Extract the (x, y) coordinate from the center of the cell holding the provided text.  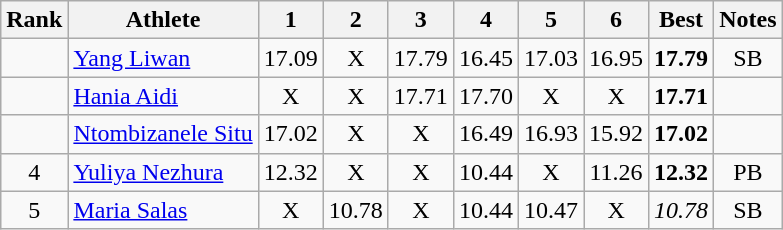
PB (748, 172)
Ntombizanele Situ (163, 134)
17.70 (486, 96)
17.09 (290, 58)
2 (356, 20)
6 (616, 20)
15.92 (616, 134)
11.26 (616, 172)
Maria Salas (163, 210)
16.95 (616, 58)
17.03 (550, 58)
Notes (748, 20)
3 (420, 20)
1 (290, 20)
Yuliya Nezhura (163, 172)
16.45 (486, 58)
Athlete (163, 20)
Rank (34, 20)
10.47 (550, 210)
Yang Liwan (163, 58)
16.49 (486, 134)
Hania Aidi (163, 96)
Best (682, 20)
16.93 (550, 134)
